Extract the [x, y] coordinate from the center of the cell holding the provided text.  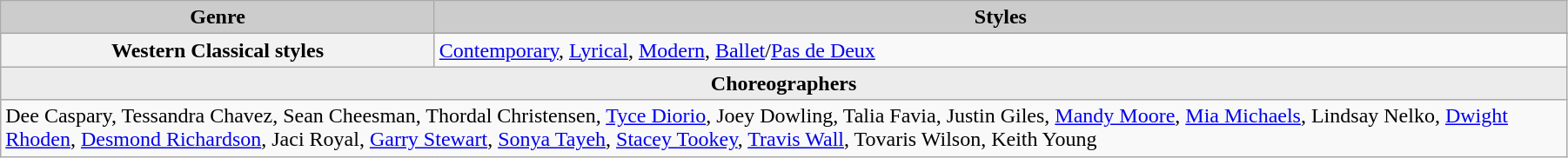
Choreographers [784, 83]
Contemporary, Lyrical, Modern, Ballet/Pas de Deux [1001, 50]
Western Classical styles [218, 50]
Styles [1001, 17]
Genre [218, 17]
